Provide the (x, y) coordinate of the cell's center where the given text is located.  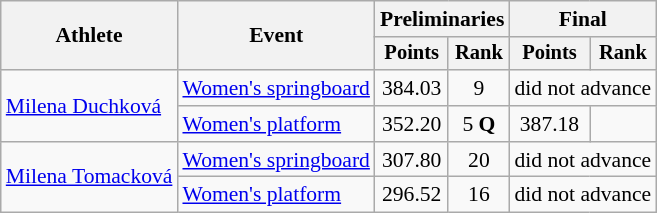
5 Q (478, 124)
Athlete (90, 36)
387.18 (549, 124)
Milena Tomacková (90, 178)
307.80 (412, 160)
16 (478, 195)
20 (478, 160)
9 (478, 88)
Preliminaries (442, 19)
Event (276, 36)
Milena Duchková (90, 106)
352.20 (412, 124)
Final (582, 19)
296.52 (412, 195)
384.03 (412, 88)
